Locate the cell with the specified text and output its (X, Y) center coordinate. 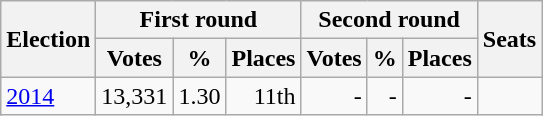
2014 (48, 96)
11th (264, 96)
Second round (389, 20)
Election (48, 39)
Seats (509, 39)
1.30 (200, 96)
13,331 (134, 96)
First round (198, 20)
